Scan for the cell matching the given text and deliver its [x, y] coordinate at center. 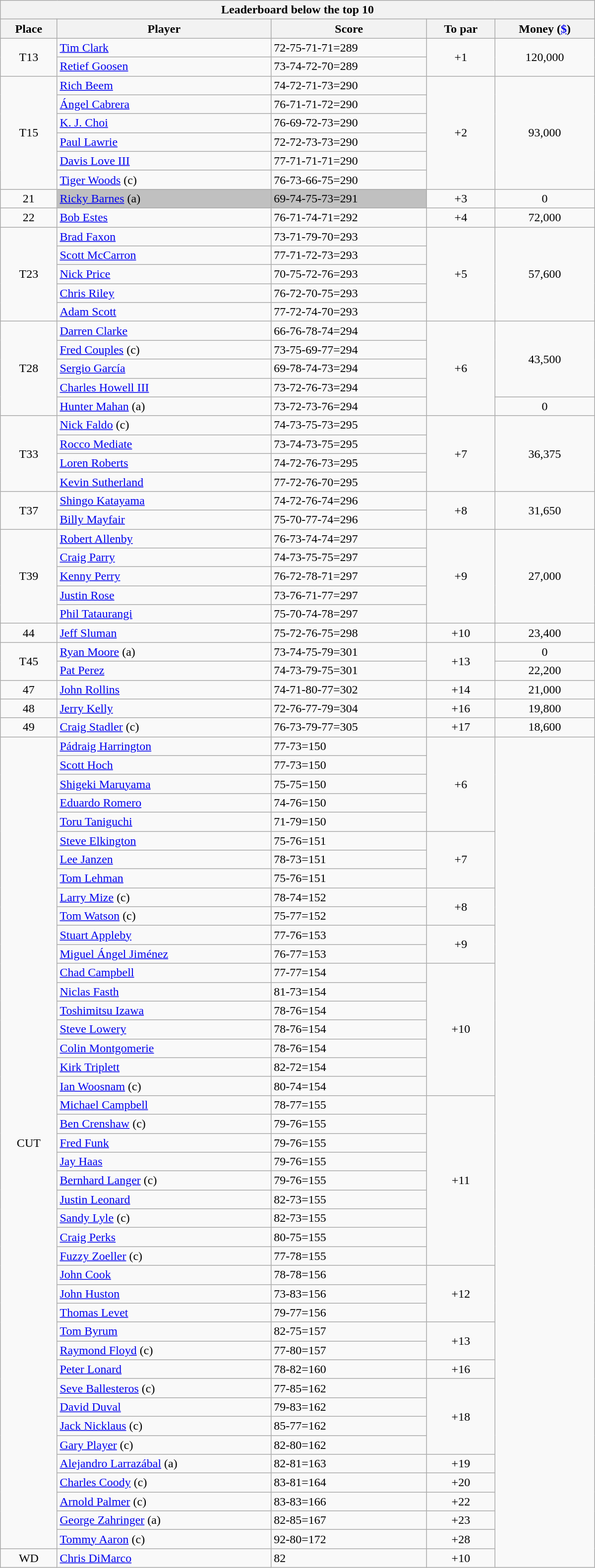
+28 [461, 1539]
18,600 [544, 727]
77-78=155 [349, 1256]
Raymond Floyd (c) [164, 1350]
81-73=154 [349, 992]
21,000 [544, 690]
74-73-75-73=295 [349, 425]
Kirk Triplett [164, 1067]
74-73-75-75=297 [349, 558]
78-74=152 [349, 897]
75-75=150 [349, 784]
73-72-73-76=294 [349, 406]
T45 [29, 661]
+19 [461, 1464]
21 [29, 198]
82-85=167 [349, 1520]
82-75=157 [349, 1331]
73-75-69-77=294 [349, 350]
77-77=154 [349, 973]
Tommy Aaron (c) [164, 1539]
Lee Janzen [164, 860]
George Zahringer (a) [164, 1520]
72-76-77-79=304 [349, 708]
78-82=160 [349, 1369]
Pádraig Harrington [164, 746]
Robert Allenby [164, 538]
Sergio García [164, 369]
82-72=154 [349, 1067]
74-71-80-77=302 [349, 690]
Larry Mize (c) [164, 897]
Colin Montgomerie [164, 1048]
+2 [461, 132]
77-72-74-70=293 [349, 312]
Player [164, 29]
T33 [29, 453]
+11 [461, 1181]
78-77=155 [349, 1105]
Place [29, 29]
80-75=155 [349, 1237]
K. J. Choi [164, 123]
74-76=150 [349, 803]
Peter Lonard [164, 1369]
Paul Lawrie [164, 142]
T13 [29, 57]
Justin Leonard [164, 1199]
72-72-73-73=290 [349, 142]
John Cook [164, 1275]
66-76-78-74=294 [349, 331]
Chris Riley [164, 293]
Bob Estes [164, 217]
Scott McCarron [164, 255]
Chris DiMarco [164, 1558]
76-77=153 [349, 954]
T39 [29, 576]
David Duval [164, 1407]
36,375 [544, 453]
74-72-76-73=295 [349, 463]
Fuzzy Zoeller (c) [164, 1256]
77-76=153 [349, 935]
73-72-76-73=294 [349, 387]
82-81=163 [349, 1464]
71-79=150 [349, 821]
Charles Coody (c) [164, 1483]
Toru Taniguchi [164, 821]
120,000 [544, 57]
Tiger Woods (c) [164, 180]
Justin Rose [164, 595]
T28 [29, 369]
+1 [461, 57]
69-78-74-73=294 [349, 369]
Rocco Mediate [164, 444]
47 [29, 690]
Retief Goosen [164, 66]
Jay Haas [164, 1162]
WD [29, 1558]
74-72-76-74=296 [349, 501]
John Rollins [164, 690]
74-72-71-73=290 [349, 85]
78-78=156 [349, 1275]
To par [461, 29]
+18 [461, 1416]
82 [349, 1558]
+12 [461, 1294]
Niclas Fasth [164, 992]
78-73=151 [349, 860]
Shigeki Maruyama [164, 784]
Fred Funk [164, 1142]
+14 [461, 690]
49 [29, 727]
77-71-72-73=293 [349, 255]
Score [349, 29]
48 [29, 708]
83-83=166 [349, 1502]
69-74-75-73=291 [349, 198]
75-70-77-74=296 [349, 519]
Tom Lehman [164, 878]
57,600 [544, 274]
+17 [461, 727]
85-77=162 [349, 1426]
73-74-72-70=289 [349, 66]
77-85=162 [349, 1388]
Ben Crenshaw (c) [164, 1124]
73-74-73-75=295 [349, 444]
Tom Byrum [164, 1331]
Billy Mayfair [164, 519]
Scott Hoch [164, 765]
43,500 [544, 359]
79-83=162 [349, 1407]
CUT [29, 1143]
75-72-76-75=298 [349, 633]
Stuart Appleby [164, 935]
Nick Faldo (c) [164, 425]
Sandy Lyle (c) [164, 1218]
+4 [461, 217]
44 [29, 633]
79-77=156 [349, 1313]
+20 [461, 1483]
76-73-66-75=290 [349, 180]
Toshimitsu Izawa [164, 1010]
23,400 [544, 633]
T15 [29, 132]
75-70-74-78=297 [349, 614]
Kevin Sutherland [164, 482]
Jeff Sluman [164, 633]
Money ($) [544, 29]
Pat Perez [164, 671]
Craig Parry [164, 558]
+23 [461, 1520]
76-72-78-71=297 [349, 576]
73-83=156 [349, 1294]
Loren Roberts [164, 463]
80-74=154 [349, 1086]
22,200 [544, 671]
Brad Faxon [164, 237]
Davis Love III [164, 161]
Steve Elkington [164, 841]
76-73-74-74=297 [349, 538]
Rich Beem [164, 85]
Craig Stadler (c) [164, 727]
Kenny Perry [164, 576]
73-76-71-77=297 [349, 595]
Ryan Moore (a) [164, 652]
Steve Lowery [164, 1029]
+3 [461, 198]
Jack Nicklaus (c) [164, 1426]
Eduardo Romero [164, 803]
77-80=157 [349, 1350]
76-71-71-72=290 [349, 104]
82-80=162 [349, 1445]
22 [29, 217]
Shingo Katayama [164, 501]
Nick Price [164, 274]
Leaderboard below the top 10 [297, 10]
72,000 [544, 217]
Alejandro Larrazábal (a) [164, 1464]
T37 [29, 510]
Seve Ballesteros (c) [164, 1388]
93,000 [544, 132]
T23 [29, 274]
74-73-79-75=301 [349, 671]
72-75-71-71=289 [349, 48]
Tim Clark [164, 48]
Craig Perks [164, 1237]
76-71-74-71=292 [349, 217]
Fred Couples (c) [164, 350]
Thomas Levet [164, 1313]
27,000 [544, 576]
76-72-70-75=293 [349, 293]
Bernhard Langer (c) [164, 1181]
83-81=164 [349, 1483]
Arnold Palmer (c) [164, 1502]
19,800 [544, 708]
73-71-79-70=293 [349, 237]
31,650 [544, 510]
+5 [461, 274]
73-74-75-79=301 [349, 652]
Miguel Ángel Jiménez [164, 954]
Ian Woosnam (c) [164, 1086]
Ángel Cabrera [164, 104]
77-71-71-71=290 [349, 161]
Adam Scott [164, 312]
John Huston [164, 1294]
Michael Campbell [164, 1105]
77-72-76-70=295 [349, 482]
92-80=172 [349, 1539]
75-77=152 [349, 916]
Darren Clarke [164, 331]
Ricky Barnes (a) [164, 198]
Tom Watson (c) [164, 916]
+22 [461, 1502]
Gary Player (c) [164, 1445]
70-75-72-76=293 [349, 274]
76-73-79-77=305 [349, 727]
Chad Campbell [164, 973]
Charles Howell III [164, 387]
Jerry Kelly [164, 708]
Hunter Mahan (a) [164, 406]
76-69-72-73=290 [349, 123]
Phil Tataurangi [164, 614]
